Capture the cell that displays the provided text and extract its (x, y) central coordinate. 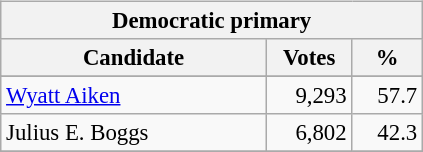
Wyatt Aiken (134, 96)
Votes (309, 58)
Candidate (134, 58)
6,802 (309, 133)
9,293 (309, 96)
% (388, 58)
42.3 (388, 133)
57.7 (388, 96)
Julius E. Boggs (134, 133)
Democratic primary (212, 21)
